For the text-containing cell, return its midpoint in [X, Y] coordinate format. 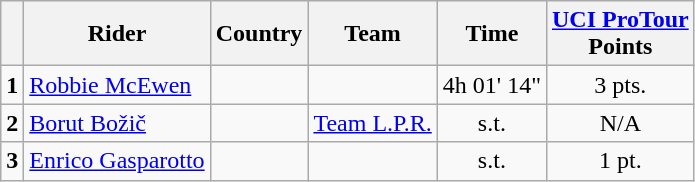
Country [259, 34]
1 pt. [620, 161]
Enrico Gasparotto [117, 161]
Team L.P.R. [372, 123]
Robbie McEwen [117, 85]
Rider [117, 34]
Time [492, 34]
1 [12, 85]
UCI ProTourPoints [620, 34]
3 [12, 161]
Borut Božič [117, 123]
Team [372, 34]
3 pts. [620, 85]
2 [12, 123]
N/A [620, 123]
4h 01' 14" [492, 85]
